Scan for the cell matching the given text and deliver its [X, Y] coordinate at center. 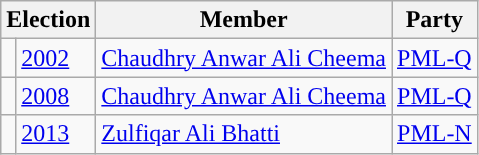
PML-N [435, 134]
Election [48, 20]
Member [244, 20]
2002 [56, 58]
2008 [56, 96]
Party [435, 20]
2013 [56, 134]
Zulfiqar Ali Bhatti [244, 134]
